Find where the given text appears and provide that cell's center as [x, y] coordinate. 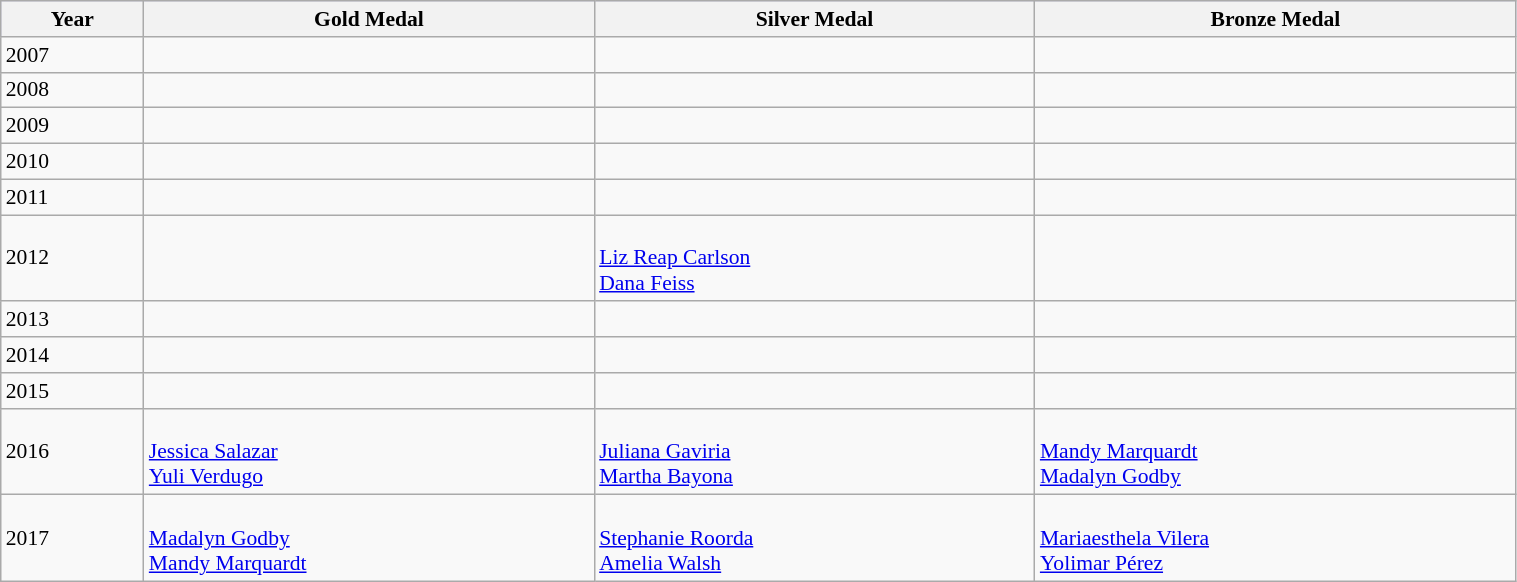
2013 [72, 320]
2007 [72, 55]
2015 [72, 391]
Jessica SalazarYuli Verdugo [369, 452]
2009 [72, 126]
2012 [72, 258]
2010 [72, 162]
Gold Medal [369, 19]
Stephanie RoordaAmelia Walsh [814, 538]
2016 [72, 452]
Silver Medal [814, 19]
Mariaesthela VileraYolimar Pérez [1276, 538]
2017 [72, 538]
2014 [72, 355]
Bronze Medal [1276, 19]
Year [72, 19]
Liz Reap CarlsonDana Feiss [814, 258]
Juliana GaviriaMartha Bayona [814, 452]
2011 [72, 197]
Madalyn GodbyMandy Marquardt [369, 538]
2008 [72, 90]
Mandy MarquardtMadalyn Godby [1276, 452]
